Determine the (X, Y) coordinate at the center of the cell enclosing the given text.  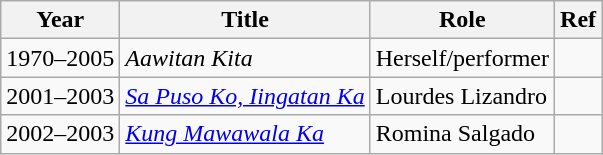
Kung Mawawala Ka (245, 134)
2002–2003 (60, 134)
Title (245, 20)
Sa Puso Ko, Iingatan Ka (245, 96)
Herself/performer (462, 58)
1970–2005 (60, 58)
Year (60, 20)
Role (462, 20)
Romina Salgado (462, 134)
Lourdes Lizandro (462, 96)
Ref (578, 20)
Aawitan Kita (245, 58)
2001–2003 (60, 96)
